Find where the given text appears and provide that cell's center as [x, y] coordinate. 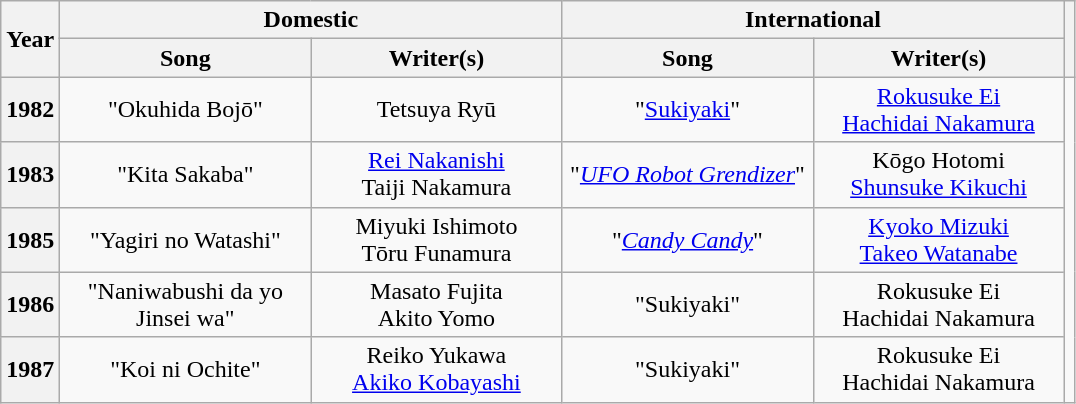
International [813, 20]
"Naniwabushi da yo Jinsei wa" [186, 304]
Year [30, 39]
1987 [30, 370]
1982 [30, 110]
"Okuhida Bojō" [186, 110]
Tetsuya Ryū [436, 110]
Kōgo HotomiShunsuke Kikuchi [938, 174]
1983 [30, 174]
"UFO Robot Grendizer" [688, 174]
Miyuki IshimotoTōru Funamura [436, 240]
"Yagiri no Watashi" [186, 240]
Rei NakanishiTaiji Nakamura [436, 174]
Masato FujitaAkito Yomo [436, 304]
"Koi ni Ochite" [186, 370]
Reiko YukawaAkiko Kobayashi [436, 370]
"Kita Sakaba" [186, 174]
Domestic [311, 20]
1986 [30, 304]
Kyoko MizukiTakeo Watanabe [938, 240]
"Candy Candy" [688, 240]
1985 [30, 240]
